Extract the [x, y] coordinate from the center of the cell holding the provided text.  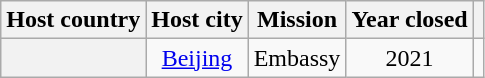
Embassy [297, 58]
2021 [410, 58]
Host city [197, 20]
Beijing [197, 58]
Year closed [410, 20]
Mission [297, 20]
Host country [74, 20]
